Pinpoint the cell where the given text exists, returning its (x, y) midpoint coordinate. 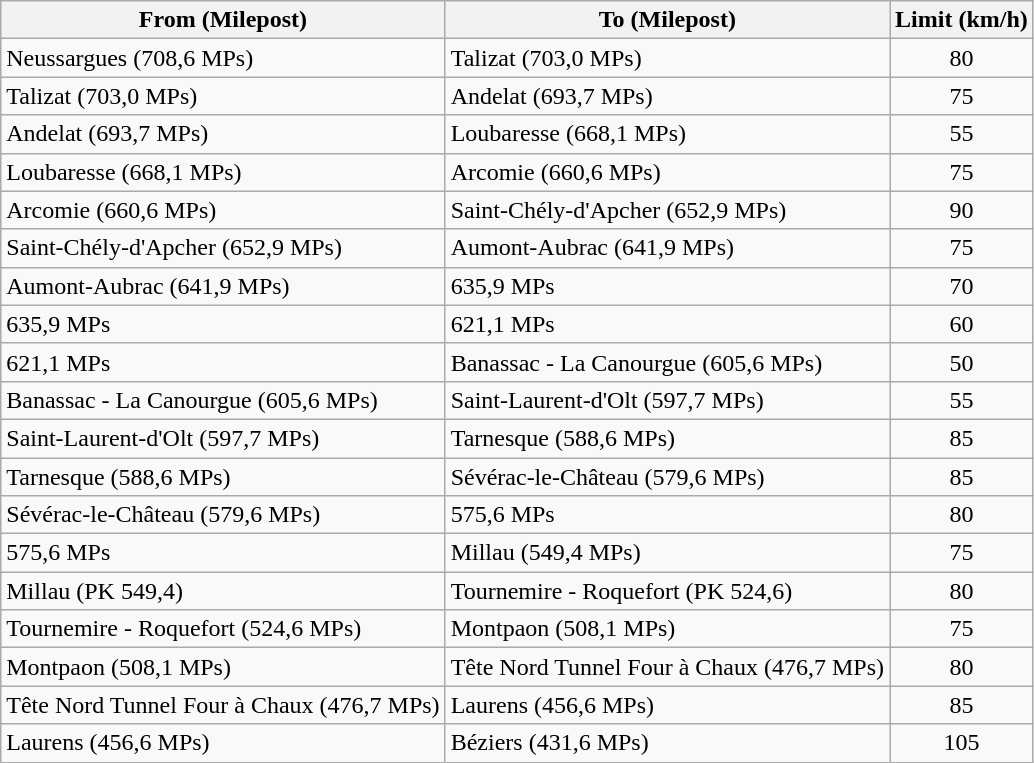
Béziers (431,6 MPs) (667, 743)
60 (962, 324)
Tournemire - Roquefort (524,6 MPs) (223, 629)
70 (962, 286)
90 (962, 210)
Limit (km/h) (962, 20)
50 (962, 362)
Millau (PK 549,4) (223, 591)
Neussargues (708,6 MPs) (223, 58)
From (Milepost) (223, 20)
Tournemire - Roquefort (PK 524,6) (667, 591)
To (Milepost) (667, 20)
Millau (549,4 MPs) (667, 553)
105 (962, 743)
